Provide the [x, y] coordinate of the cell's center where the given text is located.  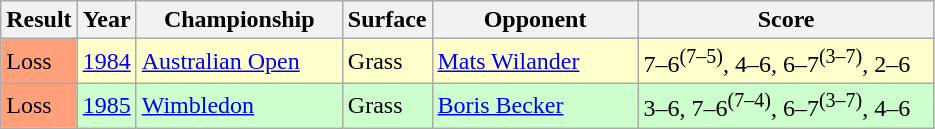
Boris Becker [535, 106]
Year [106, 20]
3–6, 7–6(7–4), 6–7(3–7), 4–6 [786, 106]
7–6(7–5), 4–6, 6–7(3–7), 2–6 [786, 62]
Result [39, 20]
Opponent [535, 20]
Mats Wilander [535, 62]
Surface [387, 20]
Championship [239, 20]
1985 [106, 106]
1984 [106, 62]
Wimbledon [239, 106]
Score [786, 20]
Australian Open [239, 62]
